Search for the cell housing the specified text and yield its (x, y) center coordinate. 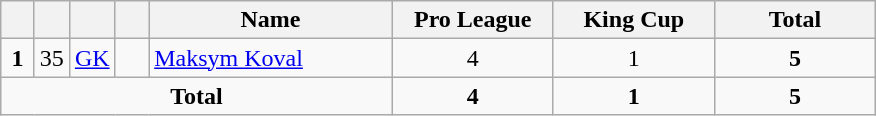
Name (271, 20)
King Cup (634, 20)
GK (92, 58)
35 (52, 58)
Maksym Koval (271, 58)
Pro League (472, 20)
